For the text-containing cell, return its midpoint in [X, Y] coordinate format. 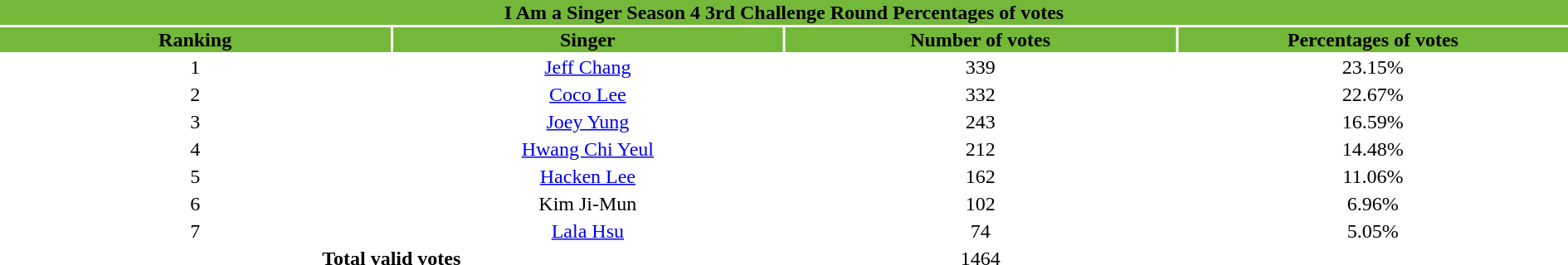
74 [980, 231]
212 [980, 149]
6 [195, 204]
11.06% [1373, 176]
Joey Yung [587, 122]
2 [195, 94]
Number of votes [980, 40]
5 [195, 176]
Singer [587, 40]
Hwang Chi Yeul [587, 149]
162 [980, 176]
1 [195, 67]
Percentages of votes [1373, 40]
5.05% [1373, 231]
I Am a Singer Season 4 3rd Challenge Round Percentages of votes [784, 12]
22.67% [1373, 94]
243 [980, 122]
Lala Hsu [587, 231]
6.96% [1373, 204]
Jeff Chang [587, 67]
16.59% [1373, 122]
4 [195, 149]
Ranking [195, 40]
102 [980, 204]
Kim Ji-Mun [587, 204]
Hacken Lee [587, 176]
23.15% [1373, 67]
339 [980, 67]
Coco Lee [587, 94]
7 [195, 231]
14.48% [1373, 149]
332 [980, 94]
3 [195, 122]
